Capture the cell that displays the provided text and extract its [X, Y] central coordinate. 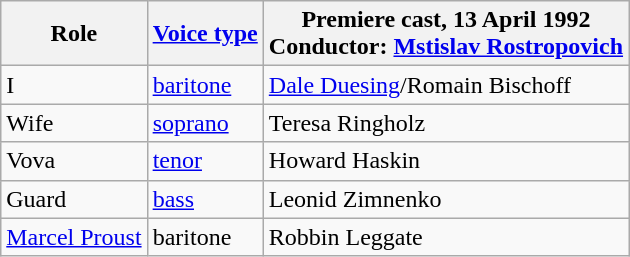
Teresa Ringholz [446, 123]
Dale Duesing/Romain Bischoff [446, 85]
tenor [205, 161]
Wife [74, 123]
Howard Haskin [446, 161]
Robbin Leggate [446, 237]
Voice type [205, 34]
bass [205, 199]
Vova [74, 161]
Leonid Zimnenko [446, 199]
I [74, 85]
Marcel Proust [74, 237]
soprano [205, 123]
Role [74, 34]
Premiere cast, 13 April 1992Conductor: Mstislav Rostropovich [446, 34]
Guard [74, 199]
